Provide the [X, Y] coordinate of the cell's center where the given text is located.  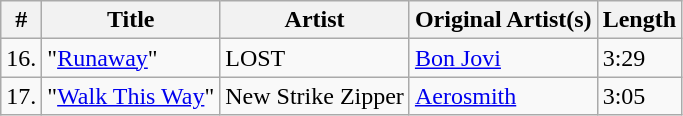
# [22, 20]
3:05 [639, 96]
3:29 [639, 58]
LOST [315, 58]
Artist [315, 20]
Bon Jovi [503, 58]
Length [639, 20]
New Strike Zipper [315, 96]
Original Artist(s) [503, 20]
16. [22, 58]
"Runaway" [131, 58]
Title [131, 20]
Aerosmith [503, 96]
"Walk This Way" [131, 96]
17. [22, 96]
